Extract the [X, Y] coordinate from the center of the cell holding the provided text.  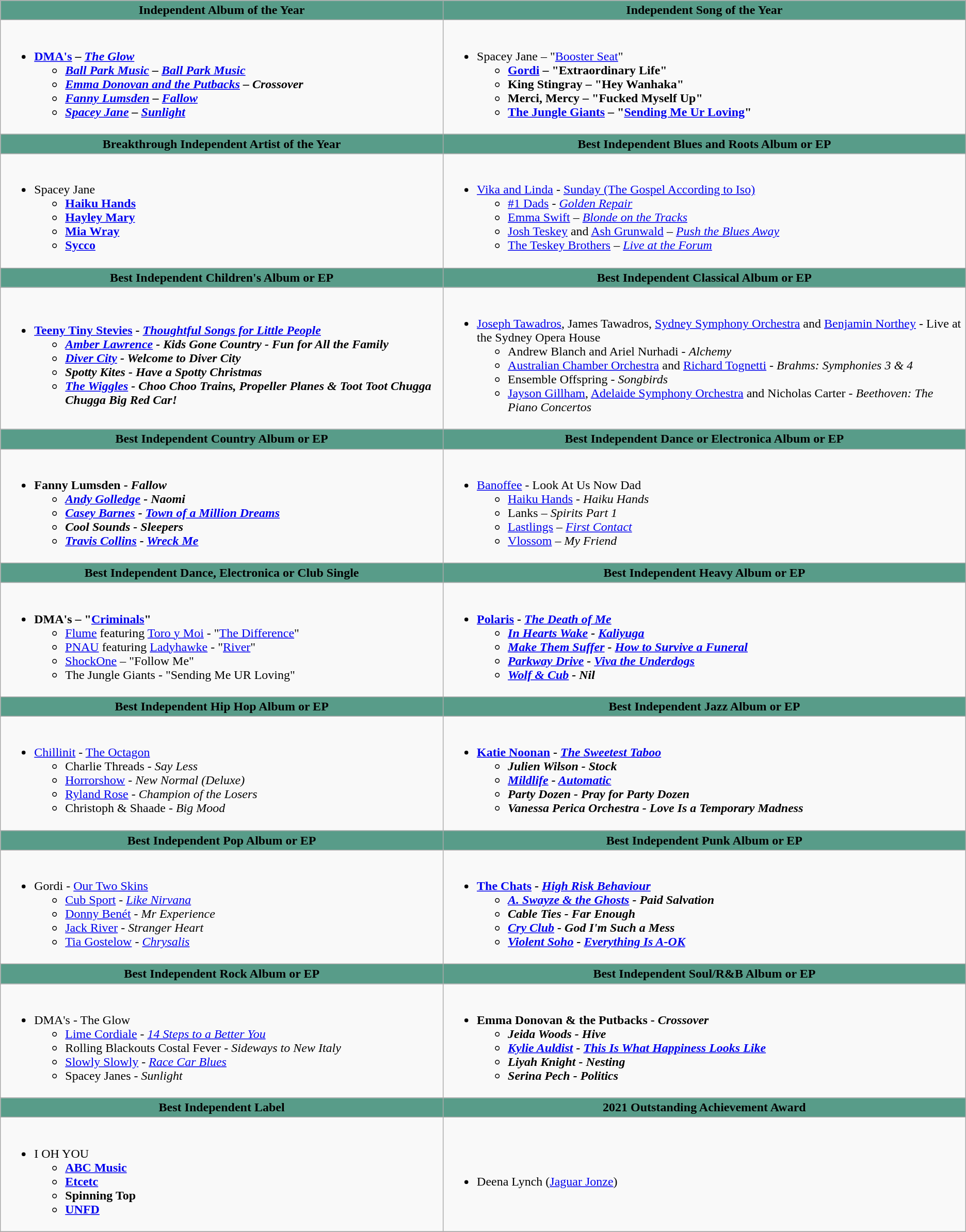
Chillinit - The OctagonCharlie Threads - Say LessHorrorshow - New Normal (Deluxe)Ryland Rose - Champion of the LosersChristoph & Shaade - Big Mood [222, 773]
DMA's – The GlowBall Park Music – Ball Park MusicEmma Donovan and the Putbacks – CrossoverFanny Lumsden – FallowSpacey Jane – Sunlight [222, 77]
I OH YOUABC MusicEtcetcSpinning TopUNFD [222, 1174]
Best Independent Dance or Electronica Album or EP [705, 439]
Gordi - Our Two SkinsCub Sport - Like NirvanaDonny Benét - Mr ExperienceJack River - Stranger HeartTia Gostelow - Chrysalis [222, 907]
Breakthrough Independent Artist of the Year [222, 144]
Best Independent Hip Hop Album or EP [222, 706]
Independent Album of the Year [222, 10]
Best Independent Pop Album or EP [222, 840]
Best Independent Classical Album or EP [705, 278]
Best Independent Blues and Roots Album or EP [705, 144]
Spacey JaneHaiku HandsHayley MaryMia WraySycco [222, 210]
2021 Outstanding Achievement Award [705, 1108]
Independent Song of the Year [705, 10]
Best Independent Jazz Album or EP [705, 706]
Banoffee - Look At Us Now DadHaiku Hands - Haiku HandsLanks – Spirits Part 1Lastlings – First ContactVlossom – My Friend [705, 506]
Fanny Lumsden - FallowAndy Golledge - NaomiCasey Barnes - Town of a Million DreamsCool Sounds - SleepersTravis Collins - Wreck Me [222, 506]
Deena Lynch (Jaguar Jonze) [705, 1174]
Best Independent Heavy Album or EP [705, 573]
Best Independent Children's Album or EP [222, 278]
Polaris - The Death of MeIn Hearts Wake - KaliyugaMake Them Suffer - How to Survive a FuneralParkway Drive - Viva the UnderdogsWolf & Cub - Nil [705, 640]
Best Independent Punk Album or EP [705, 840]
Best Independent Rock Album or EP [222, 974]
Best Independent Soul/R&B Album or EP [705, 974]
Best Independent Country Album or EP [222, 439]
Best Independent Dance, Electronica or Club Single [222, 573]
Best Independent Label [222, 1108]
